Return [x, y] of the center of cell containing provided text 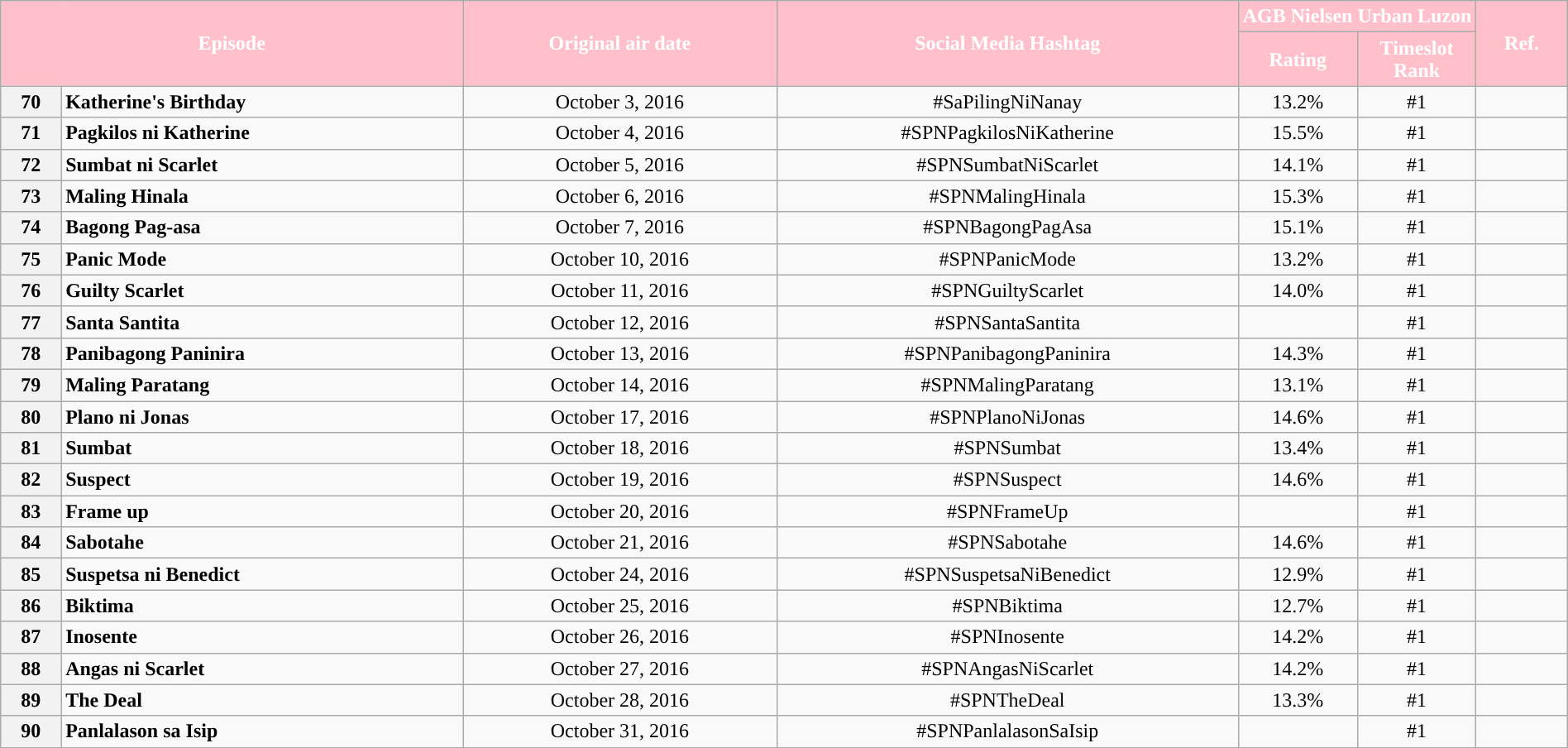
Santa Santita [262, 322]
77 [31, 322]
October 4, 2016 [620, 133]
#SPNInosente [1007, 637]
The Deal [262, 700]
Frame up [262, 511]
Original air date [620, 43]
October 13, 2016 [620, 353]
74 [31, 228]
75 [31, 259]
October 19, 2016 [620, 480]
15.5% [1298, 133]
Maling Hinala [262, 196]
#SaPilingNiNanay [1007, 102]
79 [31, 385]
October 31, 2016 [620, 731]
#SPNBiktima [1007, 606]
#SPNBagongPagAsa [1007, 228]
72 [31, 165]
#SPNSumbatNiScarlet [1007, 165]
15.3% [1298, 196]
Sumbat [262, 448]
82 [31, 480]
81 [31, 448]
14.1% [1298, 165]
October 28, 2016 [620, 700]
AGB Nielsen Urban Luzon [1357, 17]
Plano ni Jonas [262, 416]
October 24, 2016 [620, 574]
70 [31, 102]
Maling Paratang [262, 385]
Panic Mode [262, 259]
15.1% [1298, 228]
#SPNMalingParatang [1007, 385]
#SPNPanlalasonSaIsip [1007, 731]
#SPNMalingHinala [1007, 196]
87 [31, 637]
#SPNPanibagongPaninira [1007, 353]
78 [31, 353]
#SPNGuiltyScarlet [1007, 290]
#SPNAngasNiScarlet [1007, 669]
#SPNTheDeal [1007, 700]
Guilty Scarlet [262, 290]
#SPNPlanoNiJonas [1007, 416]
90 [31, 731]
Episode [232, 43]
#SPNFrameUp [1007, 511]
October 25, 2016 [620, 606]
12.9% [1298, 574]
71 [31, 133]
Panibagong Paninira [262, 353]
October 7, 2016 [620, 228]
October 17, 2016 [620, 416]
76 [31, 290]
October 21, 2016 [620, 543]
#SPNSumbat [1007, 448]
October 10, 2016 [620, 259]
88 [31, 669]
October 6, 2016 [620, 196]
Angas ni Scarlet [262, 669]
Bagong Pag-asa [262, 228]
October 26, 2016 [620, 637]
October 20, 2016 [620, 511]
13.3% [1298, 700]
#SPNSantaSantita [1007, 322]
October 18, 2016 [620, 448]
80 [31, 416]
October 11, 2016 [620, 290]
Sumbat ni Scarlet [262, 165]
Ref. [1522, 43]
#SPNPanicMode [1007, 259]
Sabotahe [262, 543]
12.7% [1298, 606]
October 14, 2016 [620, 385]
83 [31, 511]
October 12, 2016 [620, 322]
October 5, 2016 [620, 165]
Pagkilos ni Katherine [262, 133]
13.4% [1298, 448]
73 [31, 196]
85 [31, 574]
Suspect [262, 480]
Social Media Hashtag [1007, 43]
Panlalason sa Isip [262, 731]
#SPNSuspetsaNiBenedict [1007, 574]
86 [31, 606]
13.1% [1298, 385]
Suspetsa ni Benedict [262, 574]
Rating [1298, 60]
Biktima [262, 606]
14.3% [1298, 353]
84 [31, 543]
#SPNSuspect [1007, 480]
Katherine's Birthday [262, 102]
Inosente [262, 637]
#SPNSabotahe [1007, 543]
Timeslot Rank [1417, 60]
#SPNPagkilosNiKatherine [1007, 133]
October 27, 2016 [620, 669]
October 3, 2016 [620, 102]
14.0% [1298, 290]
89 [31, 700]
